Determine the [x, y] coordinate at the center of the cell enclosing the given text.  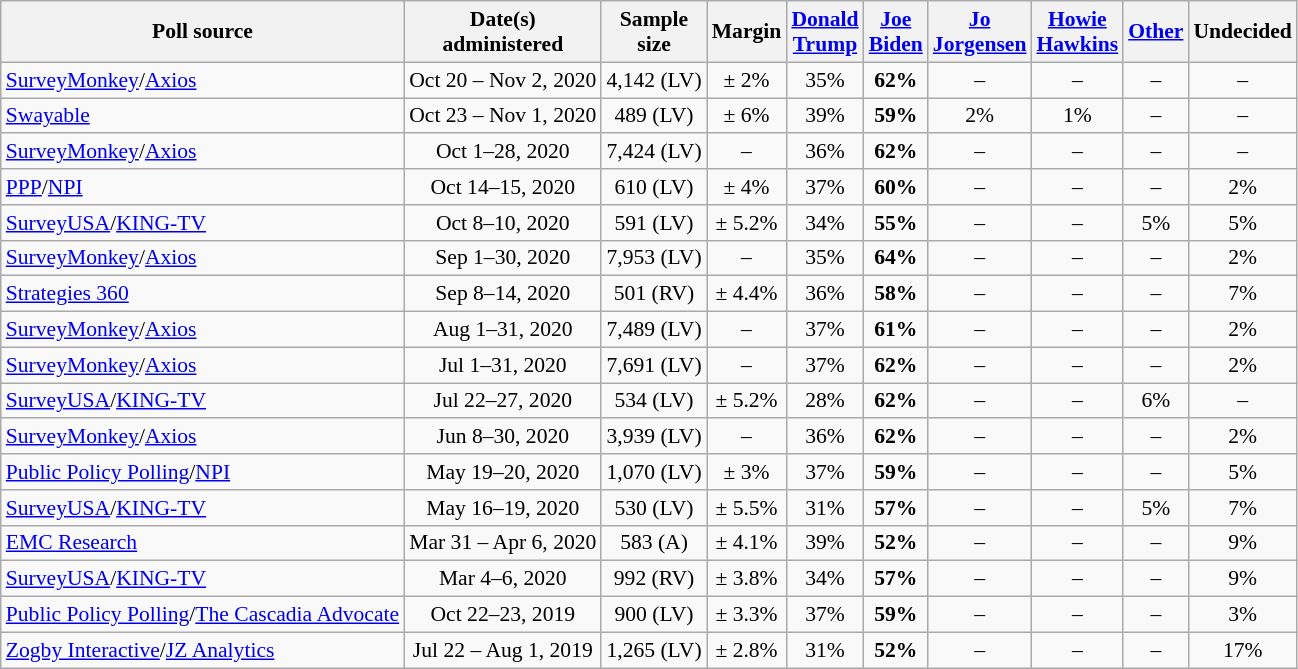
Oct 1–28, 2020 [502, 152]
900 (LV) [654, 615]
± 3.8% [747, 579]
Strategies 360 [202, 294]
May 19–20, 2020 [502, 472]
± 3% [747, 472]
± 6% [747, 116]
JoJorgensen [980, 32]
Samplesize [654, 32]
Sep 8–14, 2020 [502, 294]
3% [1242, 615]
Margin [747, 32]
7,424 (LV) [654, 152]
17% [1242, 650]
May 16–19, 2020 [502, 508]
± 5.5% [747, 508]
± 4% [747, 187]
Jul 1–31, 2020 [502, 365]
7,691 (LV) [654, 365]
HowieHawkins [1077, 32]
55% [896, 223]
± 2% [747, 80]
Oct 8–10, 2020 [502, 223]
4,142 (LV) [654, 80]
Jul 22 – Aug 1, 2019 [502, 650]
3,939 (LV) [654, 437]
1,265 (LV) [654, 650]
7,953 (LV) [654, 258]
591 (LV) [654, 223]
501 (RV) [654, 294]
Poll source [202, 32]
Jun 8–30, 2020 [502, 437]
Oct 14–15, 2020 [502, 187]
DonaldTrump [824, 32]
Swayable [202, 116]
± 4.1% [747, 543]
534 (LV) [654, 401]
992 (RV) [654, 579]
Mar 4–6, 2020 [502, 579]
Date(s)administered [502, 32]
± 4.4% [747, 294]
60% [896, 187]
Other [1156, 32]
PPP/NPI [202, 187]
Zogby Interactive/JZ Analytics [202, 650]
Aug 1–31, 2020 [502, 330]
JoeBiden [896, 32]
583 (A) [654, 543]
6% [1156, 401]
Oct 22–23, 2019 [502, 615]
61% [896, 330]
± 2.8% [747, 650]
Sep 1–30, 2020 [502, 258]
610 (LV) [654, 187]
489 (LV) [654, 116]
Oct 23 – Nov 1, 2020 [502, 116]
EMC Research [202, 543]
1,070 (LV) [654, 472]
58% [896, 294]
Oct 20 – Nov 2, 2020 [502, 80]
Mar 31 – Apr 6, 2020 [502, 543]
1% [1077, 116]
28% [824, 401]
7,489 (LV) [654, 330]
530 (LV) [654, 508]
Public Policy Polling/NPI [202, 472]
Jul 22–27, 2020 [502, 401]
Undecided [1242, 32]
± 3.3% [747, 615]
64% [896, 258]
Public Policy Polling/The Cascadia Advocate [202, 615]
